Output the [x, y] coordinate of the center of the cell containing the given text.  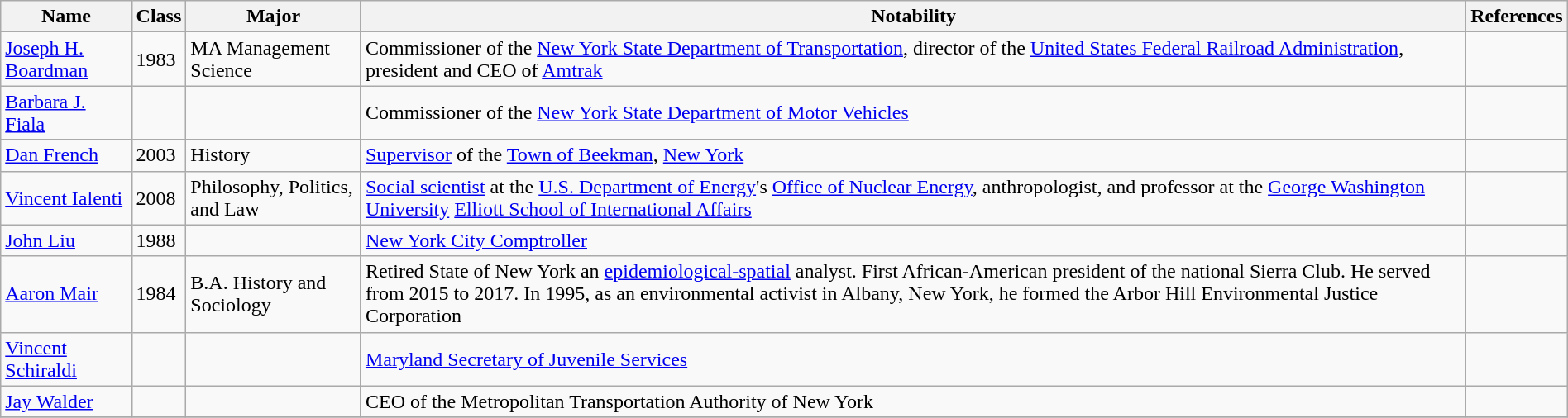
B.A. History and Sociology [274, 294]
John Liu [66, 240]
Maryland Secretary of Juvenile Services [913, 359]
Dan French [66, 155]
Name [66, 17]
MA Management Science [274, 59]
Supervisor of the Town of Beekman, New York [913, 155]
History [274, 155]
Vincent Schiraldi [66, 359]
Major [274, 17]
Class [159, 17]
Vincent Ialenti [66, 198]
Commissioner of the New York State Department of Motor Vehicles [913, 112]
2003 [159, 155]
2008 [159, 198]
Notability [913, 17]
New York City Comptroller [913, 240]
1984 [159, 294]
Philosophy, Politics, and Law [274, 198]
Joseph H. Boardman [66, 59]
Jay Walder [66, 401]
Aaron Mair [66, 294]
References [1517, 17]
CEO of the Metropolitan Transportation Authority of New York [913, 401]
Barbara J. Fiala [66, 112]
1988 [159, 240]
1983 [159, 59]
